Search for the cell housing the specified text and yield its [x, y] center coordinate. 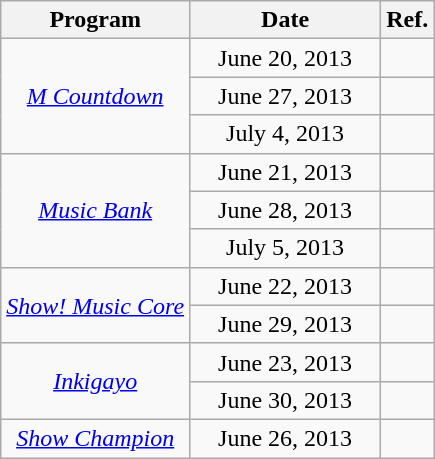
Date [286, 20]
June 22, 2013 [286, 286]
June 21, 2013 [286, 172]
June 26, 2013 [286, 438]
June 29, 2013 [286, 324]
June 30, 2013 [286, 400]
Show! Music Core [96, 305]
June 28, 2013 [286, 210]
July 4, 2013 [286, 134]
June 20, 2013 [286, 58]
Ref. [408, 20]
Show Champion [96, 438]
Inkigayo [96, 381]
July 5, 2013 [286, 248]
June 27, 2013 [286, 96]
Music Bank [96, 210]
June 23, 2013 [286, 362]
Program [96, 20]
M Countdown [96, 96]
